Find where the given text appears and provide that cell's center as [x, y] coordinate. 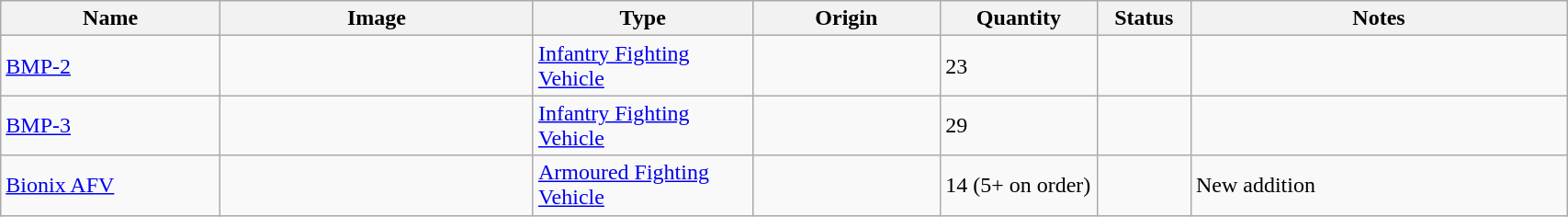
Image [377, 18]
New addition [1378, 186]
Bionix AFV [110, 186]
23 [1019, 66]
BMP-3 [110, 125]
Name [110, 18]
BMP-2 [110, 66]
Type [643, 18]
Origin [847, 18]
Armoured Fighting Vehicle [643, 186]
Status [1144, 18]
Notes [1378, 18]
14 (5+ on order) [1019, 186]
29 [1019, 125]
Quantity [1019, 18]
